Return [X, Y] of the center of cell containing provided text 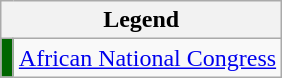
African National Congress [147, 58]
Legend [142, 20]
